Locate the cell with the specified text and output its (X, Y) center coordinate. 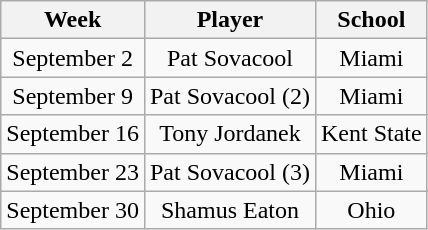
Week (73, 20)
Pat Sovacool (2) (230, 96)
Pat Sovacool (3) (230, 172)
Pat Sovacool (230, 58)
Shamus Eaton (230, 210)
September 2 (73, 58)
Player (230, 20)
September 16 (73, 134)
School (371, 20)
Kent State (371, 134)
September 23 (73, 172)
Ohio (371, 210)
September 30 (73, 210)
September 9 (73, 96)
Tony Jordanek (230, 134)
